Provide the (X, Y) coordinate of the cell's center where the given text is located.  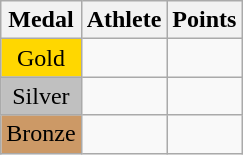
Medal (41, 20)
Gold (41, 58)
Bronze (41, 134)
Points (204, 20)
Athlete (124, 20)
Silver (41, 96)
